Return [x, y] of the center of cell containing provided text 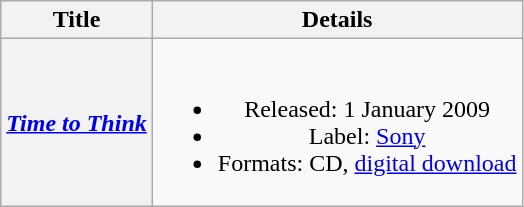
Released: 1 January 2009Label: SonyFormats: CD, digital download [337, 122]
Details [337, 20]
Title [77, 20]
Time to Think [77, 122]
